Provide the [x, y] coordinate of the cell's center where the given text is located.  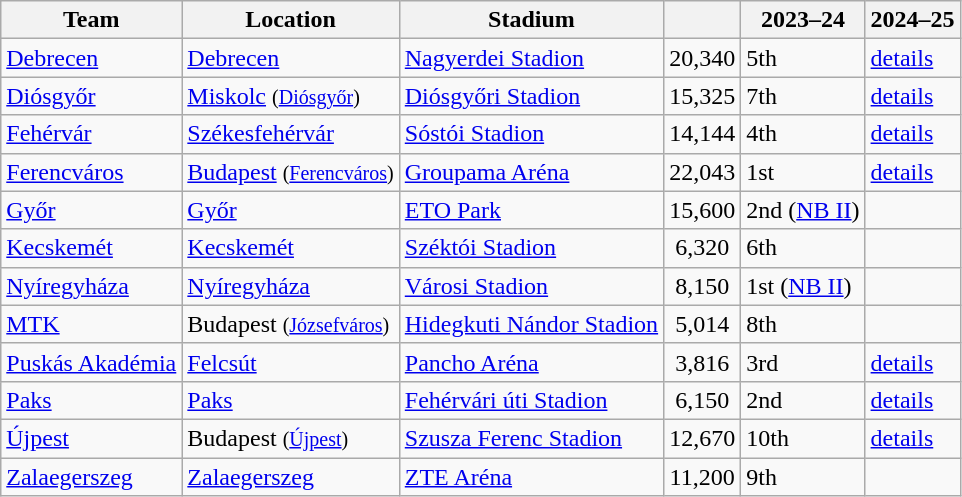
9th [803, 477]
14,144 [702, 134]
8th [803, 324]
Fehérvári úti Stadion [531, 400]
5,014 [702, 324]
4th [803, 134]
20,340 [702, 58]
Diósgyőri Stadion [531, 96]
2nd (NB II) [803, 210]
5th [803, 58]
12,670 [702, 438]
ETO Park [531, 210]
MTK [92, 324]
22,043 [702, 172]
Széktói Stadion [531, 248]
Pancho Aréna [531, 362]
Felcsút [290, 362]
6th [803, 248]
15,600 [702, 210]
1st [803, 172]
8,150 [702, 286]
Diósgyőr [92, 96]
6,150 [702, 400]
11,200 [702, 477]
Groupama Aréna [531, 172]
Városi Stadion [531, 286]
ZTE Aréna [531, 477]
1st (NB II) [803, 286]
Stadium [531, 20]
Hidegkuti Nándor Stadion [531, 324]
Budapest (Ferencváros) [290, 172]
2024–25 [912, 20]
Nagyerdei Stadion [531, 58]
10th [803, 438]
3rd [803, 362]
Budapest (Újpest) [290, 438]
7th [803, 96]
Puskás Akadémia [92, 362]
Ferencváros [92, 172]
15,325 [702, 96]
Újpest [92, 438]
Fehérvár [92, 134]
Szusza Ferenc Stadion [531, 438]
Miskolc (Diósgyőr) [290, 96]
Sóstói Stadion [531, 134]
Székesfehérvár [290, 134]
2nd [803, 400]
6,320 [702, 248]
2023–24 [803, 20]
3,816 [702, 362]
Budapest (Józsefváros) [290, 324]
Team [92, 20]
Location [290, 20]
